Extract the (X, Y) coordinate from the center of the cell holding the provided text.  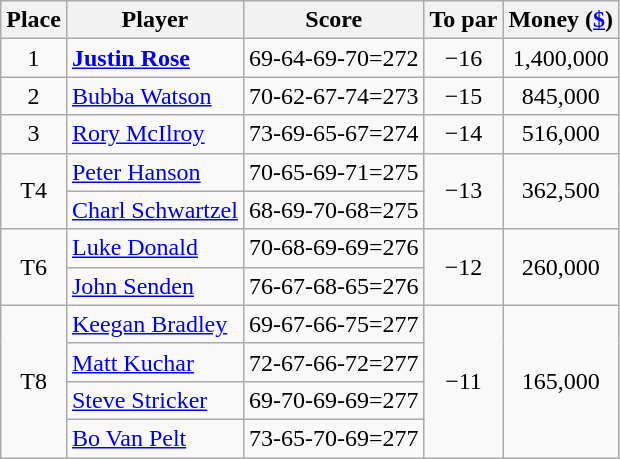
−13 (464, 191)
845,000 (561, 96)
T6 (34, 267)
Bo Van Pelt (154, 438)
72-67-66-72=277 (334, 362)
1,400,000 (561, 58)
68-69-70-68=275 (334, 210)
Money ($) (561, 20)
Justin Rose (154, 58)
73-69-65-67=274 (334, 134)
−15 (464, 96)
Keegan Bradley (154, 324)
73-65-70-69=277 (334, 438)
69-67-66-75=277 (334, 324)
70-62-67-74=273 (334, 96)
−16 (464, 58)
Matt Kuchar (154, 362)
−14 (464, 134)
70-65-69-71=275 (334, 172)
76-67-68-65=276 (334, 286)
Charl Schwartzel (154, 210)
Steve Stricker (154, 400)
T4 (34, 191)
Bubba Watson (154, 96)
−11 (464, 381)
Rory McIlroy (154, 134)
70-68-69-69=276 (334, 248)
−12 (464, 267)
516,000 (561, 134)
2 (34, 96)
69-70-69-69=277 (334, 400)
362,500 (561, 191)
Place (34, 20)
Luke Donald (154, 248)
To par (464, 20)
1 (34, 58)
69-64-69-70=272 (334, 58)
3 (34, 134)
260,000 (561, 267)
Peter Hanson (154, 172)
165,000 (561, 381)
T8 (34, 381)
Score (334, 20)
Player (154, 20)
John Senden (154, 286)
